Find where the given text appears and provide that cell's center as [x, y] coordinate. 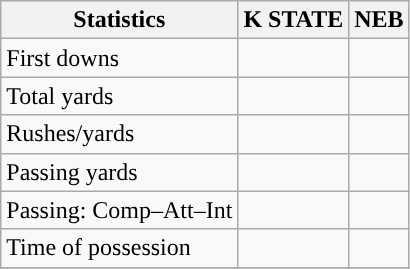
NEB [379, 20]
Passing: Comp–Att–Int [120, 210]
Statistics [120, 20]
Total yards [120, 96]
Passing yards [120, 172]
K STATE [294, 20]
Time of possession [120, 248]
Rushes/yards [120, 134]
First downs [120, 58]
